Determine the [X, Y] coordinate at the center of the cell enclosing the given text.  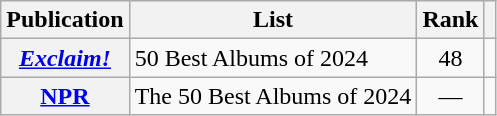
Publication [65, 20]
List [273, 20]
The 50 Best Albums of 2024 [273, 96]
Exclaim! [65, 58]
48 [450, 58]
Rank [450, 20]
50 Best Albums of 2024 [273, 58]
NPR [65, 96]
— [450, 96]
